Pinpoint the cell where the given text exists, returning its (X, Y) midpoint coordinate. 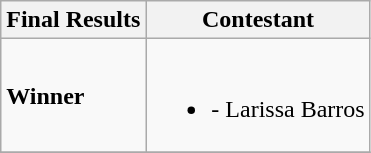
Winner (74, 96)
- Larissa Barros (258, 96)
Contestant (258, 20)
Final Results (74, 20)
